Scan for the cell matching the given text and deliver its [X, Y] coordinate at center. 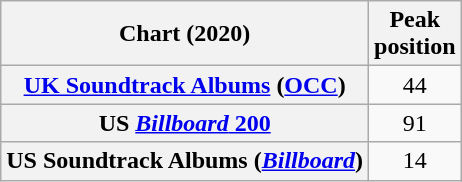
Peakposition [415, 34]
US Soundtrack Albums (Billboard) [185, 161]
44 [415, 85]
Chart (2020) [185, 34]
91 [415, 123]
UK Soundtrack Albums (OCC) [185, 85]
US Billboard 200 [185, 123]
14 [415, 161]
